Detect which cell encompasses the target text, then output its (x, y) center coordinate. 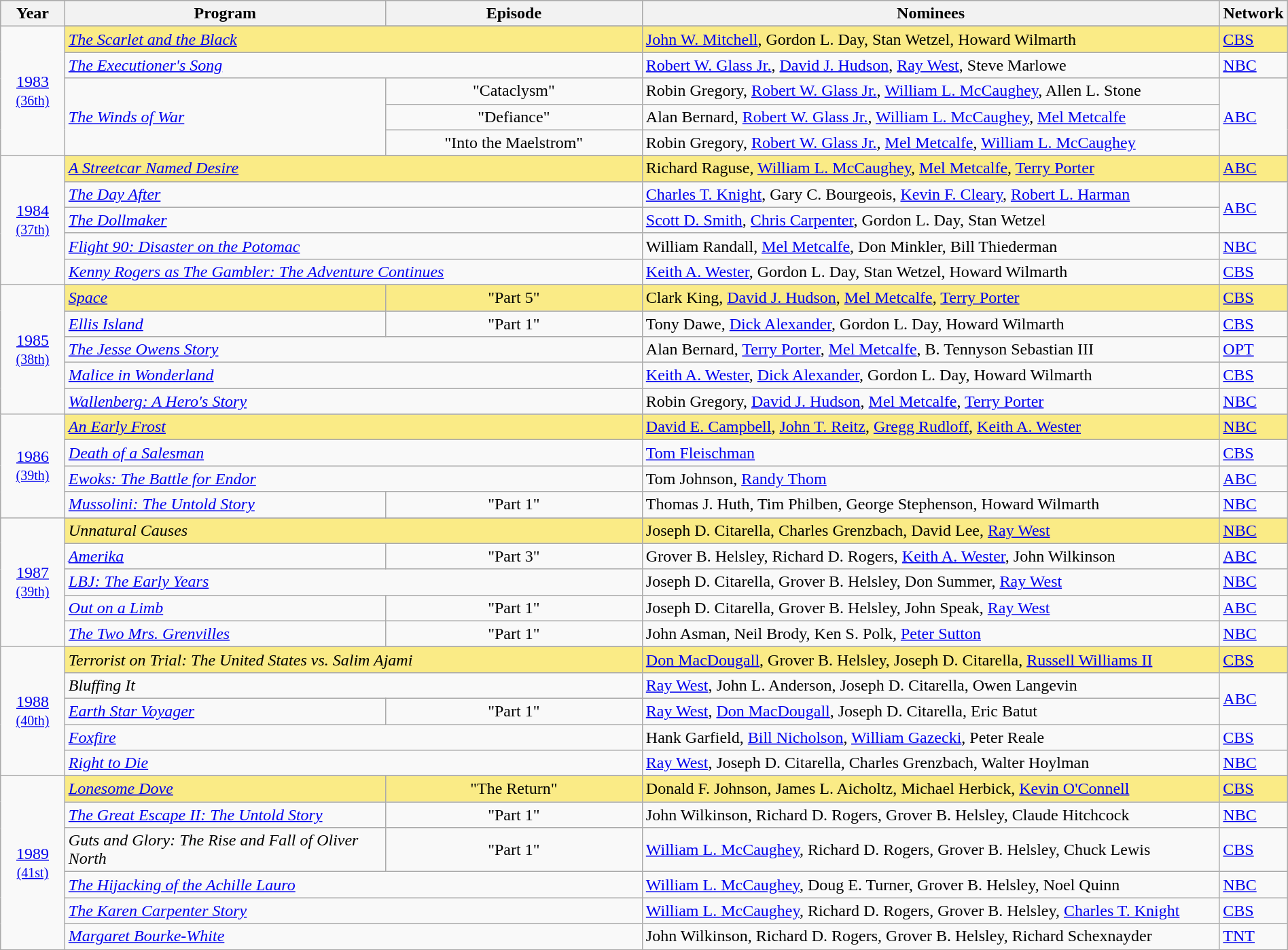
The Karen Carpenter Story (353, 911)
Robin Gregory, Robert W. Glass Jr., Mel Metcalfe, William L. McCaughey (931, 143)
Flight 90: Disaster on the Potomac (353, 246)
Alan Bernard, Terry Porter, Mel Metcalfe, B. Tennyson Sebastian III (931, 350)
Malice in Wonderland (353, 376)
Unnatural Causes (353, 530)
Margaret Bourke-White (353, 936)
Joseph D. Citarella, Grover B. Helsley, Don Summer, Ray West (931, 582)
1988(40th) (33, 711)
Out on a Limb (225, 608)
William L. McCaughey, Doug E. Turner, Grover B. Helsley, Noel Quinn (931, 885)
Robin Gregory, Robert W. Glass Jr., William L. McCaughey, Allen L. Stone (931, 91)
OPT (1253, 350)
Lonesome Dove (225, 789)
The Great Escape II: The Untold Story (225, 815)
"The Return" (514, 789)
Right to Die (353, 763)
Mussolini: The Untold Story (225, 505)
Alan Bernard, Robert W. Glass Jr., William L. McCaughey, Mel Metcalfe (931, 117)
1985(38th) (33, 349)
John Asman, Neil Brody, Ken S. Polk, Peter Sutton (931, 634)
"Defiance" (514, 117)
Donald F. Johnson, James L. Aicholtz, Michael Herbick, Kevin O'Connell (931, 789)
Grover B. Helsley, Richard D. Rogers, Keith A. Wester, John Wilkinson (931, 556)
Bluffing It (353, 685)
"Part 3" (514, 556)
The Jesse Owens Story (353, 350)
"Part 5" (514, 297)
Hank Garfield, Bill Nicholson, William Gazecki, Peter Reale (931, 737)
Tom Johnson, Randy Thom (931, 479)
The Scarlet and the Black (353, 39)
Space (225, 297)
Amerika (225, 556)
Robin Gregory, David J. Hudson, Mel Metcalfe, Terry Porter (931, 401)
Ewoks: The Battle for Endor (353, 479)
LBJ: The Early Years (353, 582)
Thomas J. Huth, Tim Philben, George Stephenson, Howard Wilmarth (931, 505)
Wallenberg: A Hero's Story (353, 401)
Ray West, Joseph D. Citarella, Charles Grenzbach, Walter Hoylman (931, 763)
The Dollmaker (353, 220)
"Cataclysm" (514, 91)
Joseph D. Citarella, Charles Grenzbach, David Lee, Ray West (931, 530)
Keith A. Wester, Dick Alexander, Gordon L. Day, Howard Wilmarth (931, 376)
The Executioner's Song (353, 65)
1983(36th) (33, 91)
Program (225, 14)
Scott D. Smith, Chris Carpenter, Gordon L. Day, Stan Wetzel (931, 220)
Network (1253, 14)
1986(39th) (33, 466)
William L. McCaughey, Richard D. Rogers, Grover B. Helsley, Chuck Lewis (931, 850)
Kenny Rogers as The Gambler: The Adventure Continues (353, 272)
John Wilkinson, Richard D. Rogers, Grover B. Helsley, Claude Hitchcock (931, 815)
Don MacDougall, Grover B. Helsley, Joseph D. Citarella, Russell Williams II (931, 659)
Ellis Island (225, 324)
Richard Raguse, William L. McCaughey, Mel Metcalfe, Terry Porter (931, 168)
1989(41st) (33, 862)
Death of a Salesman (353, 453)
Tom Fleischman (931, 453)
Nominees (931, 14)
A Streetcar Named Desire (353, 168)
Charles T. Knight, Gary C. Bourgeois, Kevin F. Cleary, Robert L. Harman (931, 194)
TNT (1253, 936)
An Early Frost (353, 427)
1984(37th) (33, 220)
The Day After (353, 194)
Tony Dawe, Dick Alexander, Gordon L. Day, Howard Wilmarth (931, 324)
"Into the Maelstrom" (514, 143)
1987(39th) (33, 582)
Year (33, 14)
Keith A. Wester, Gordon L. Day, Stan Wetzel, Howard Wilmarth (931, 272)
Clark King, David J. Hudson, Mel Metcalfe, Terry Porter (931, 297)
The Winds of War (225, 117)
Foxfire (353, 737)
John W. Mitchell, Gordon L. Day, Stan Wetzel, Howard Wilmarth (931, 39)
Ray West, Don MacDougall, Joseph D. Citarella, Eric Batut (931, 711)
The Two Mrs. Grenvilles (225, 634)
Terrorist on Trial: The United States vs. Salim Ajami (353, 659)
Guts and Glory: The Rise and Fall of Oliver North (225, 850)
The Hijacking of the Achille Lauro (353, 885)
Robert W. Glass Jr., David J. Hudson, Ray West, Steve Marlowe (931, 65)
Episode (514, 14)
Earth Star Voyager (225, 711)
William L. McCaughey, Richard D. Rogers, Grover B. Helsley, Charles T. Knight (931, 911)
David E. Campbell, John T. Reitz, Gregg Rudloff, Keith A. Wester (931, 427)
Ray West, John L. Anderson, Joseph D. Citarella, Owen Langevin (931, 685)
Joseph D. Citarella, Grover B. Helsley, John Speak, Ray West (931, 608)
William Randall, Mel Metcalfe, Don Minkler, Bill Thiederman (931, 246)
John Wilkinson, Richard D. Rogers, Grover B. Helsley, Richard Schexnayder (931, 936)
